Return the [X, Y] coordinate for the center point of the cell that contains the specified text.  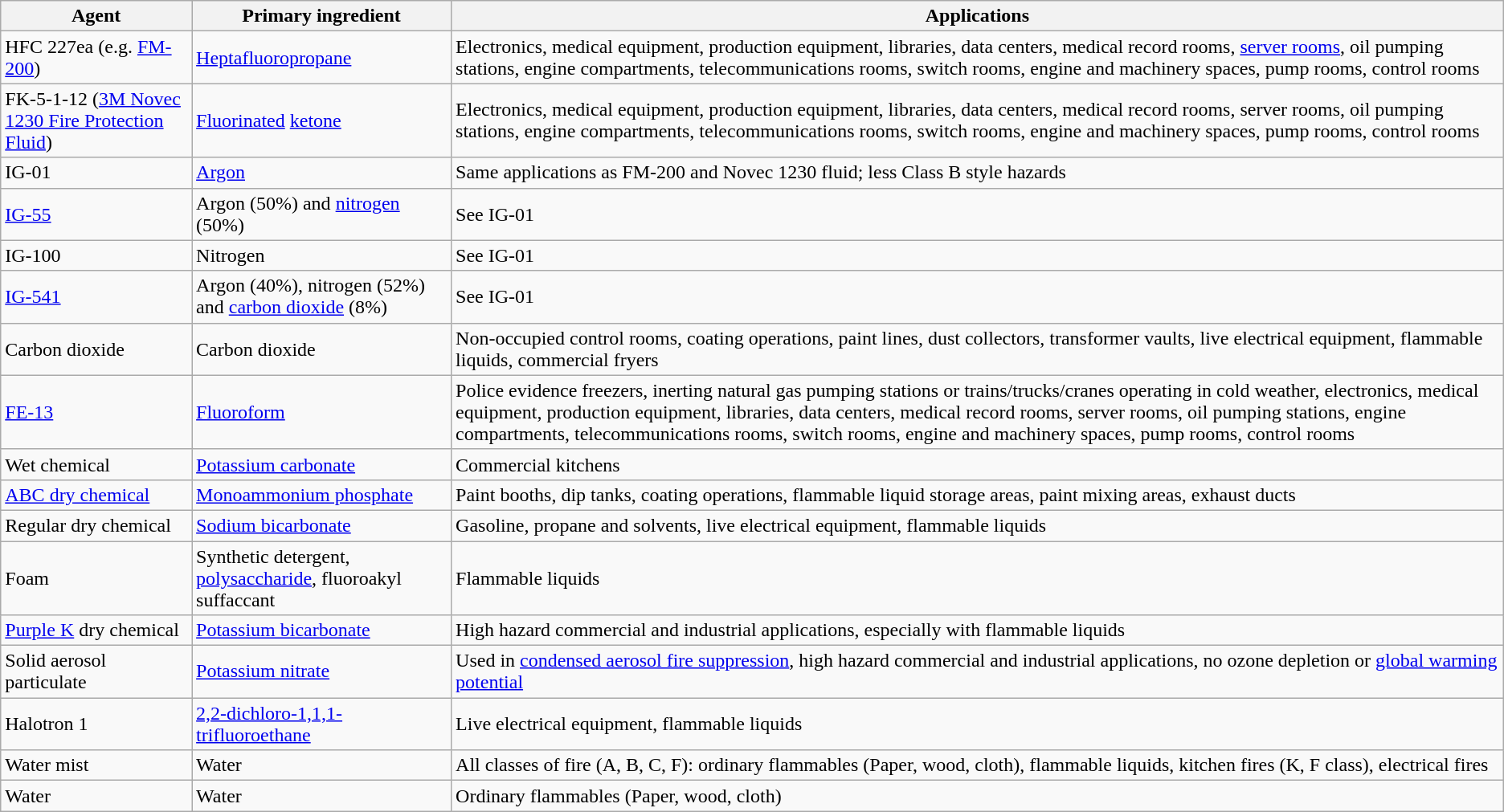
Halotron 1 [96, 724]
Agent [96, 16]
IG-01 [96, 173]
Heptafluoropropane [321, 58]
Potassium bicarbonate [321, 630]
Fluoroform [321, 412]
Flammable liquids [978, 578]
IG-100 [96, 255]
Sodium bicarbonate [321, 525]
All classes of fire (A, B, C, F): ordinary flammables (Paper, wood, cloth), flammable liquids, kitchen fires (K, F class), electrical fires [978, 765]
Argon (40%), nitrogen (52%) and carbon dioxide (8%) [321, 297]
Same applications as FM-200 and Novec 1230 fluid; less Class B style hazards [978, 173]
High hazard commercial and industrial applications, especially with flammable liquids [978, 630]
Potassium carbonate [321, 464]
Regular dry chemical [96, 525]
Monoammonium phosphate [321, 495]
FE-13 [96, 412]
Potassium nitrate [321, 671]
Solid aerosol particulate [96, 671]
Live electrical equipment, flammable liquids [978, 724]
Fluorinated ketone [321, 120]
IG-55 [96, 214]
Wet chemical [96, 464]
FK-5-1-12 (3M Novec 1230 Fire Protection Fluid) [96, 120]
2,2-dichloro-1,1,1-trifluoroethane [321, 724]
HFC 227ea (e.g. FM-200) [96, 58]
Primary ingredient [321, 16]
Synthetic detergent, polysaccharide, fluoroakyl suffaccant [321, 578]
Used in condensed aerosol fire suppression, high hazard commercial and industrial applications, no ozone depletion or global warming potential [978, 671]
Paint booths, dip tanks, coating operations, flammable liquid storage areas, paint mixing areas, exhaust ducts [978, 495]
Water mist [96, 765]
Commercial kitchens [978, 464]
Gasoline, propane and solvents, live electrical equipment, flammable liquids [978, 525]
Ordinary flammables (Paper, wood, cloth) [978, 796]
Foam [96, 578]
IG-541 [96, 297]
Argon [321, 173]
Argon (50%) and nitrogen (50%) [321, 214]
Purple K dry chemical [96, 630]
ABC dry chemical [96, 495]
Nitrogen [321, 255]
Applications [978, 16]
